Pinpoint the cell where the given text exists, returning its (X, Y) midpoint coordinate. 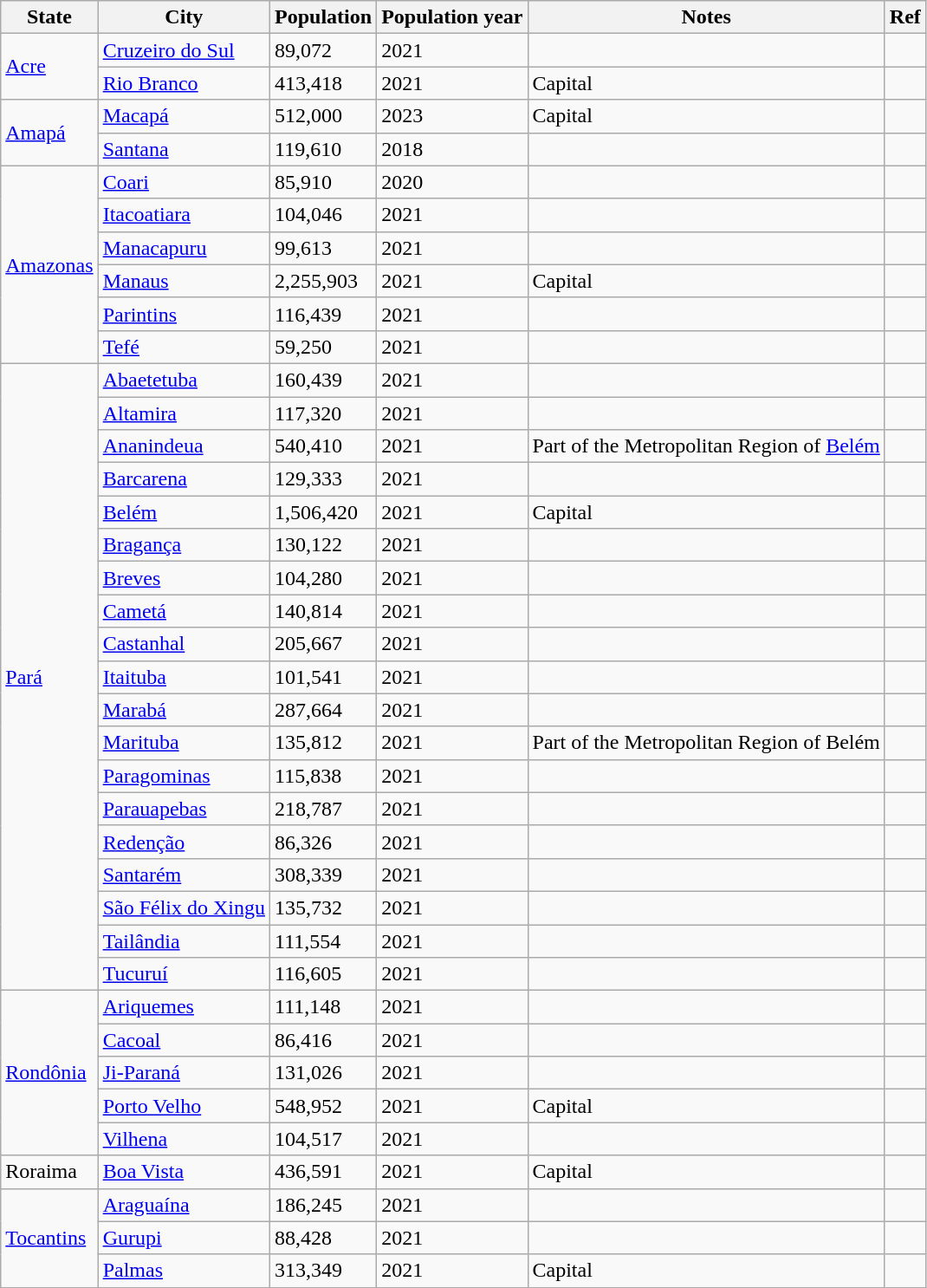
Manacapuru (184, 248)
Ananindeua (184, 446)
Rio Branco (184, 83)
Bragança (184, 545)
99,613 (324, 248)
Marabá (184, 710)
2,255,903 (324, 281)
2020 (452, 182)
Vilhena (184, 1139)
Manaus (184, 281)
117,320 (324, 413)
135,812 (324, 743)
86,326 (324, 842)
Marituba (184, 743)
140,814 (324, 611)
104,280 (324, 578)
Cruzeiro do Sul (184, 50)
Abaetetuba (184, 380)
115,838 (324, 776)
287,664 (324, 710)
Tucuruí (184, 974)
Tailândia (184, 940)
Tocantins (49, 1238)
Belém (184, 512)
State (49, 17)
Ariquemes (184, 1007)
135,732 (324, 907)
Coari (184, 182)
Itacoatiara (184, 215)
City (184, 17)
2023 (452, 116)
Barcarena (184, 479)
89,072 (324, 50)
205,667 (324, 644)
Palmas (184, 1271)
160,439 (324, 380)
Amapá (49, 133)
86,416 (324, 1040)
São Félix do Xingu (184, 907)
Paragominas (184, 776)
Population (324, 17)
Ref (904, 17)
130,122 (324, 545)
Itaituba (184, 677)
Santarém (184, 875)
Amazonas (49, 264)
1,506,420 (324, 512)
313,349 (324, 1271)
Ji-Paraná (184, 1073)
Boa Vista (184, 1172)
Population year (452, 17)
104,517 (324, 1139)
218,787 (324, 809)
Gurupi (184, 1238)
413,418 (324, 83)
101,541 (324, 677)
Cacoal (184, 1040)
Acre (49, 67)
Araguaína (184, 1205)
Rondônia (49, 1073)
85,910 (324, 182)
Parintins (184, 314)
119,610 (324, 149)
129,333 (324, 479)
Macapá (184, 116)
88,428 (324, 1238)
Santana (184, 149)
548,952 (324, 1106)
104,046 (324, 215)
59,250 (324, 347)
Altamira (184, 413)
Redenção (184, 842)
Pará (49, 676)
512,000 (324, 116)
Parauapebas (184, 809)
Notes (706, 17)
186,245 (324, 1205)
308,339 (324, 875)
116,605 (324, 974)
540,410 (324, 446)
Cametá (184, 611)
131,026 (324, 1073)
111,148 (324, 1007)
Roraima (49, 1172)
Breves (184, 578)
436,591 (324, 1172)
116,439 (324, 314)
Porto Velho (184, 1106)
111,554 (324, 940)
Tefé (184, 347)
2018 (452, 149)
Castanhal (184, 644)
